Capture the cell that displays the provided text and extract its [X, Y] central coordinate. 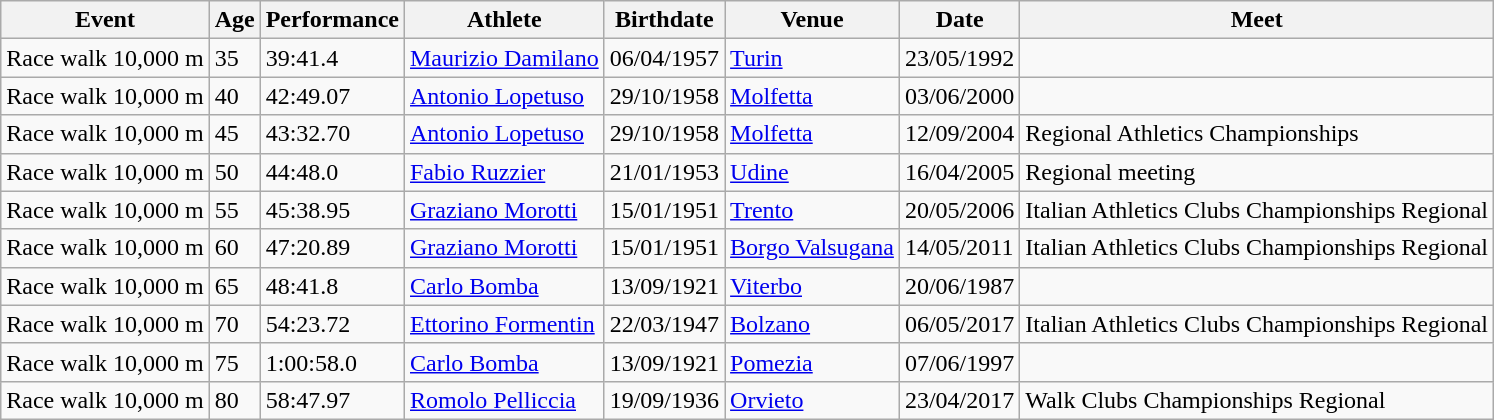
1:00:58.0 [332, 362]
43:32.70 [332, 134]
48:41.8 [332, 286]
Event [105, 20]
Regional meeting [1257, 172]
Fabio Ruzzier [504, 172]
Regional Athletics Championships [1257, 134]
21/01/1953 [664, 172]
45 [234, 134]
23/04/2017 [959, 400]
65 [234, 286]
20/06/1987 [959, 286]
60 [234, 248]
Venue [812, 20]
Trento [812, 210]
Age [234, 20]
Ettorino Formentin [504, 324]
47:20.89 [332, 248]
44:48.0 [332, 172]
22/03/1947 [664, 324]
Orvieto [812, 400]
12/09/2004 [959, 134]
58:47.97 [332, 400]
40 [234, 96]
23/05/1992 [959, 58]
Pomezia [812, 362]
Borgo Valsugana [812, 248]
42:49.07 [332, 96]
55 [234, 210]
14/05/2011 [959, 248]
54:23.72 [332, 324]
75 [234, 362]
06/04/1957 [664, 58]
20/05/2006 [959, 210]
Romolo Pelliccia [504, 400]
19/09/1936 [664, 400]
07/06/1997 [959, 362]
Udine [812, 172]
80 [234, 400]
39:41.4 [332, 58]
Turin [812, 58]
Walk Clubs Championships Regional [1257, 400]
70 [234, 324]
50 [234, 172]
Bolzano [812, 324]
03/06/2000 [959, 96]
Viterbo [812, 286]
16/04/2005 [959, 172]
06/05/2017 [959, 324]
Birthdate [664, 20]
Athlete [504, 20]
Maurizio Damilano [504, 58]
Date [959, 20]
45:38.95 [332, 210]
Meet [1257, 20]
Performance [332, 20]
35 [234, 58]
